Pinpoint the cell where the given text exists, returning its (x, y) midpoint coordinate. 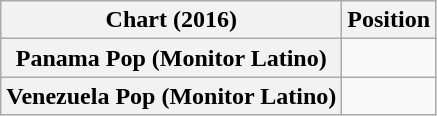
Panama Pop (Monitor Latino) (172, 58)
Position (389, 20)
Venezuela Pop (Monitor Latino) (172, 96)
Chart (2016) (172, 20)
